Scan for the cell matching the given text and deliver its [x, y] coordinate at center. 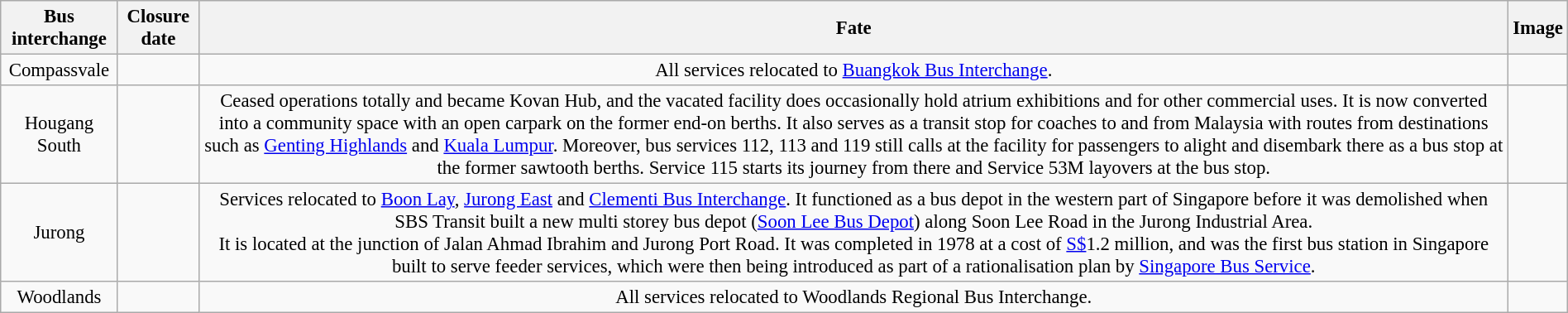
Fate [853, 28]
Image [1538, 28]
Closure date [158, 28]
All services relocated to Buangkok Bus Interchange. [853, 70]
Jurong [60, 234]
Compassvale [60, 70]
Bus interchange [60, 28]
Woodlands [60, 297]
Hougang South [60, 134]
All services relocated to Woodlands Regional Bus Interchange. [853, 297]
